Provide the [X, Y] coordinate of the cell's center where the given text is located.  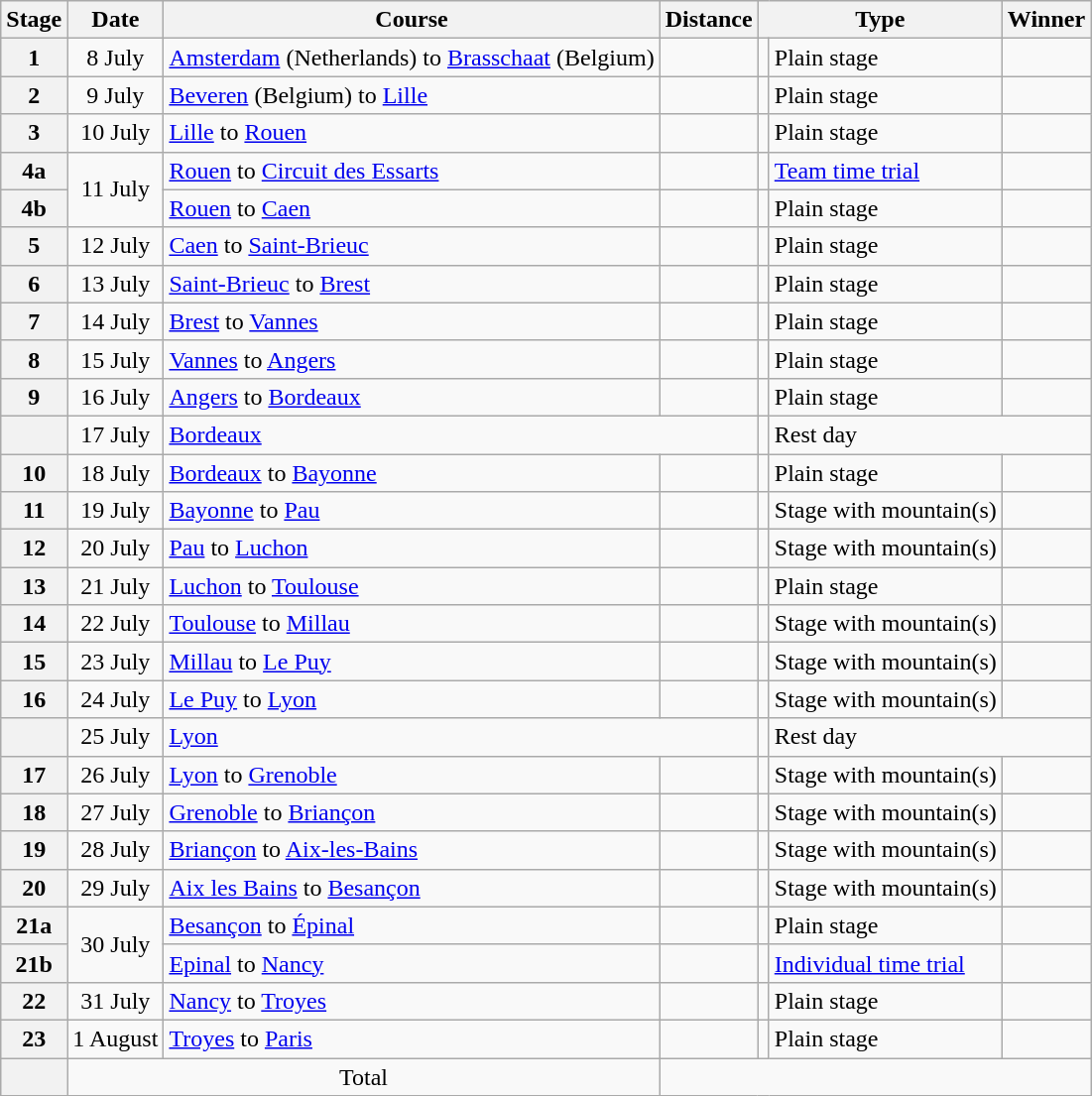
Briançon to Aix-les-Bains [412, 850]
Nancy to Troyes [412, 1001]
Team time trial [885, 171]
4a [34, 171]
28 July [115, 850]
16 July [115, 397]
27 July [115, 812]
Distance [708, 20]
9 July [115, 95]
30 July [115, 944]
Date [115, 20]
5 [34, 246]
20 [34, 888]
Besançon to Épinal [412, 925]
8 July [115, 58]
Stage [34, 20]
Course [412, 20]
11 July [115, 189]
Lyon [460, 737]
4b [34, 208]
10 July [115, 133]
Luchon to Toulouse [412, 586]
Pau to Luchon [412, 548]
Lille to Rouen [412, 133]
17 [34, 775]
21a [34, 925]
Individual time trial [885, 963]
7 [34, 321]
Saint-Brieuc to Brest [412, 284]
29 July [115, 888]
Angers to Bordeaux [412, 397]
25 July [115, 737]
Le Puy to Lyon [412, 699]
13 July [115, 284]
Bordeaux [460, 434]
18 July [115, 473]
Brest to Vannes [412, 321]
19 [34, 850]
24 July [115, 699]
Grenoble to Briançon [412, 812]
Type [880, 20]
Beveren (Belgium) to Lille [412, 95]
22 [34, 1001]
9 [34, 397]
2 [34, 95]
1 [34, 58]
Toulouse to Millau [412, 624]
18 [34, 812]
14 July [115, 321]
Caen to Saint-Brieuc [412, 246]
Total [363, 1076]
15 [34, 662]
23 [34, 1038]
13 [34, 586]
Millau to Le Puy [412, 662]
6 [34, 284]
14 [34, 624]
Bayonne to Pau [412, 511]
Lyon to Grenoble [412, 775]
1 August [115, 1038]
Amsterdam (Netherlands) to Brasschaat (Belgium) [412, 58]
20 July [115, 548]
21b [34, 963]
10 [34, 473]
12 [34, 548]
16 [34, 699]
Bordeaux to Bayonne [412, 473]
21 July [115, 586]
12 July [115, 246]
22 July [115, 624]
17 July [115, 434]
Vannes to Angers [412, 359]
11 [34, 511]
19 July [115, 511]
23 July [115, 662]
Troyes to Paris [412, 1038]
Rouen to Caen [412, 208]
31 July [115, 1001]
Rouen to Circuit des Essarts [412, 171]
Winner [1045, 20]
15 July [115, 359]
Aix les Bains to Besançon [412, 888]
3 [34, 133]
26 July [115, 775]
8 [34, 359]
Epinal to Nancy [412, 963]
